Identify which cell holds the provided text, then report its [X, Y] central coordinate. 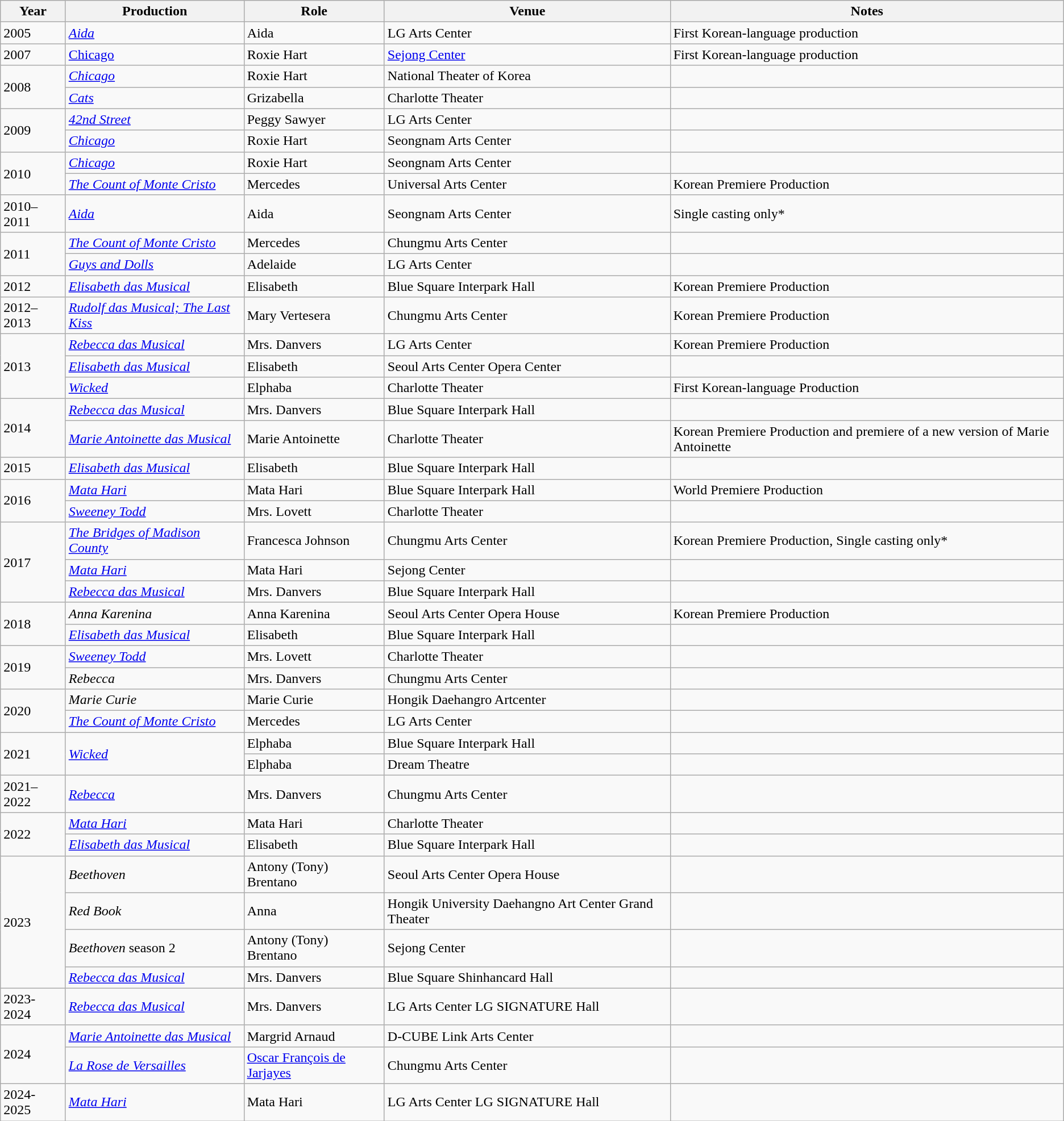
Venue [527, 11]
Korean Premiere Production and premiere of a new version of Marie Antoinette [867, 439]
Anna [314, 911]
The Bridges of Madison County [155, 541]
World Premiere Production [867, 490]
Francesca Johnson [314, 541]
Adelaide [314, 264]
Korean Premiere Production, Single casting only* [867, 541]
Red Book [155, 911]
42nd Street [155, 119]
Oscar François de Jarjayes [314, 1065]
Rudolf das Musical; The Last Kiss [155, 316]
2005 [33, 33]
2012–2013 [33, 316]
Role [314, 11]
2023- 2024 [33, 1007]
2021 [33, 754]
First Korean-language Production [867, 388]
2024- 2025 [33, 1102]
2010 [33, 173]
Hongik Daehangro Artcenter [527, 700]
Cats [155, 98]
2021–2022 [33, 794]
Marie Antoinette [314, 439]
Notes [867, 11]
National Theater of Korea [527, 76]
Grizabella [314, 98]
2023 [33, 922]
Hongik University Daehangno Art Center Grand Theater [527, 911]
2010–2011 [33, 214]
Peggy Sawyer [314, 119]
2009 [33, 130]
Year [33, 11]
Beethoven [155, 874]
Single casting only* [867, 214]
La Rose de Versailles [155, 1065]
Margrid Arnaud [314, 1036]
2022 [33, 834]
2017 [33, 562]
Universal Arts Center [527, 184]
2018 [33, 624]
Dream Theatre [527, 765]
2013 [33, 366]
Production [155, 11]
Blue Square Shinhancard Hall [527, 977]
2012 [33, 286]
2019 [33, 667]
2011 [33, 253]
D-CUBE Link Arts Center [527, 1036]
2016 [33, 501]
2024 [33, 1055]
2008 [33, 87]
Beethoven season 2 [155, 948]
2020 [33, 711]
Seoul Arts Center Opera Center [527, 366]
Mary Vertesera [314, 316]
Guys and Dolls [155, 264]
2007 [33, 55]
2014 [33, 428]
2015 [33, 468]
